Detect which cell encompasses the target text, then output its [x, y] center coordinate. 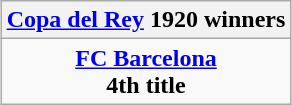
Copa del Rey 1920 winners [146, 20]
FC Barcelona4th title [146, 72]
